Identify which cell holds the provided text, then report its [x, y] central coordinate. 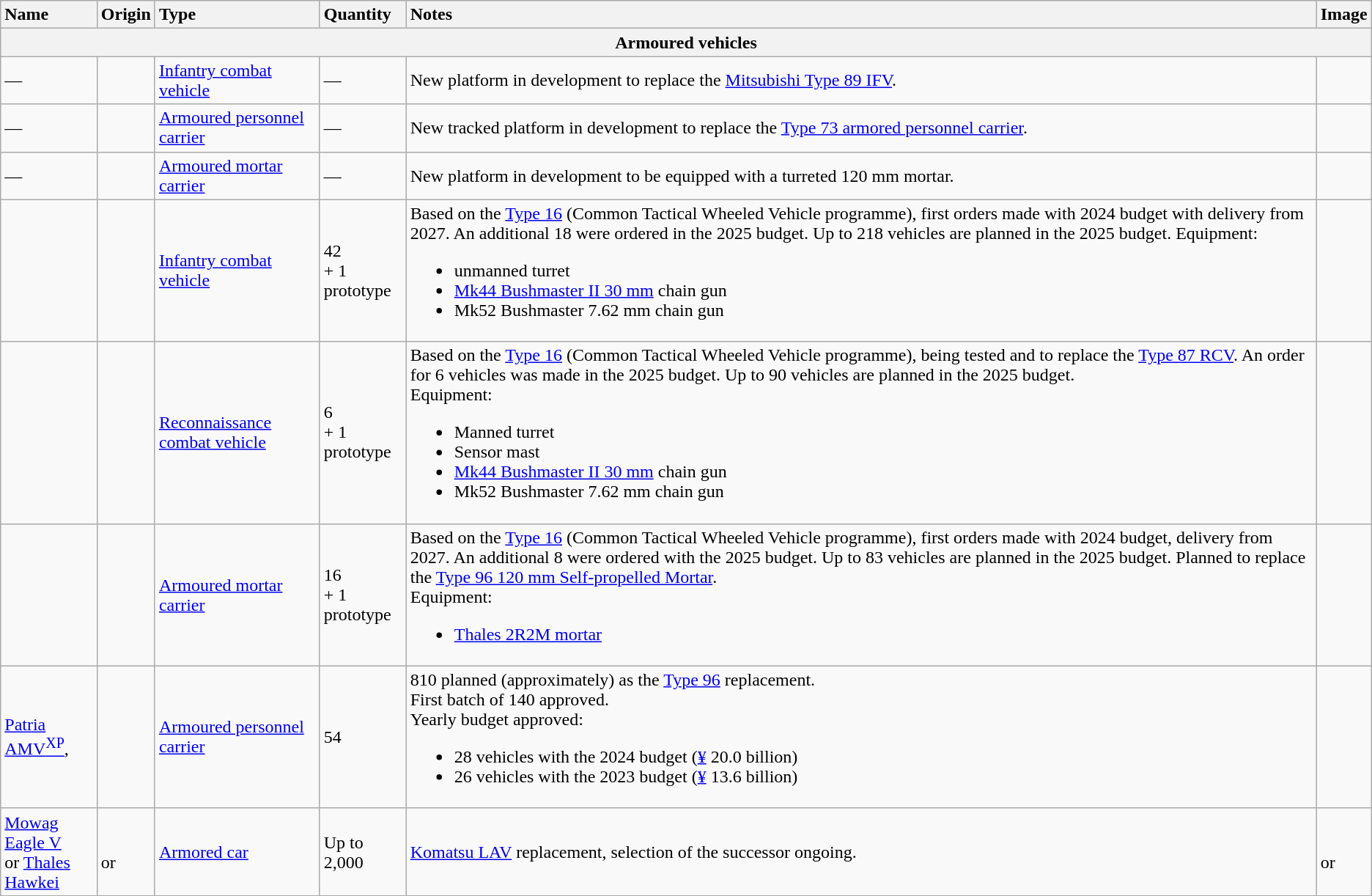
Image [1344, 15]
Name [49, 15]
Mowag Eagle Vor Thales Hawkei [49, 852]
Quantity [363, 15]
54 [363, 737]
New tracked platform in development to replace the Type 73 armored personnel carrier. [861, 128]
Type [237, 15]
Armored car [237, 852]
New platform in development to replace the Mitsubishi Type 89 IFV. [861, 81]
6+ 1 prototype [363, 433]
Up to 2,000 [363, 852]
Armoured vehicles [686, 43]
Patria AMVXP, [49, 737]
42+ 1 prototype [363, 271]
New platform in development to be equipped with a turreted 120 mm mortar. [861, 176]
Reconnaissance combat vehicle [237, 433]
Origin [126, 15]
16+ 1 prototype [363, 595]
Komatsu LAV replacement, selection of the successor ongoing. [861, 852]
Notes [861, 15]
